Return (X, Y) of the center of cell containing provided text 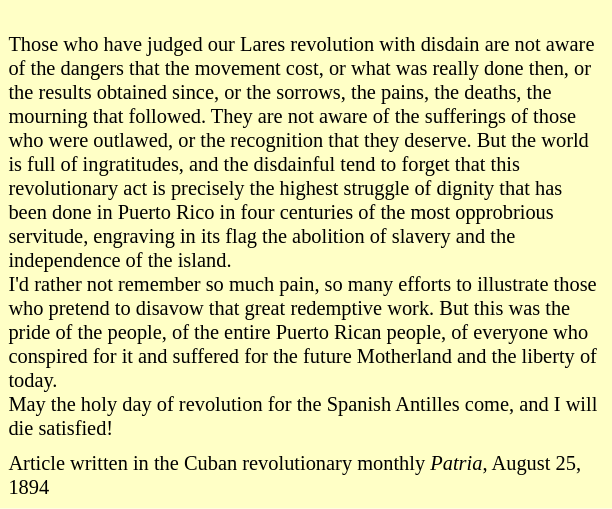
Article written in the Cuban revolutionary monthly Patria, August 25, 1894 (306, 476)
